From the cell containing the given text, extract its center point as (X, Y) coordinate. 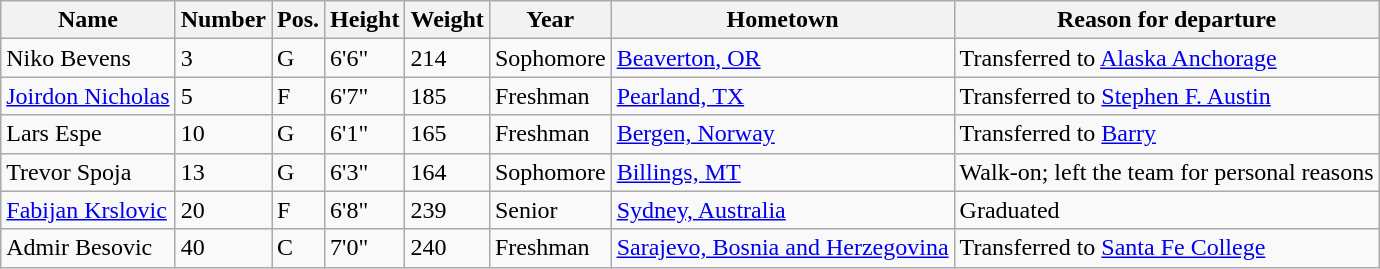
6'8" (365, 210)
6'3" (365, 172)
Transferred to Alaska Anchorage (1166, 58)
Walk-on; left the team for personal reasons (1166, 172)
Fabijan Krslovic (88, 210)
Weight (447, 20)
Number (223, 20)
3 (223, 58)
Niko Bevens (88, 58)
Reason for departure (1166, 20)
Beaverton, OR (782, 58)
164 (447, 172)
Pos. (298, 20)
7'0" (365, 248)
185 (447, 96)
Transferred to Barry (1166, 134)
6'6" (365, 58)
6'7" (365, 96)
6'1" (365, 134)
C (298, 248)
Lars Espe (88, 134)
165 (447, 134)
Admir Besovic (88, 248)
Graduated (1166, 210)
20 (223, 210)
Joirdon Nicholas (88, 96)
5 (223, 96)
Pearland, TX (782, 96)
13 (223, 172)
Height (365, 20)
Year (550, 20)
214 (447, 58)
Hometown (782, 20)
Billings, MT (782, 172)
Transferred to Santa Fe College (1166, 248)
Trevor Spoja (88, 172)
Sarajevo, Bosnia and Herzegovina (782, 248)
239 (447, 210)
40 (223, 248)
Transferred to Stephen F. Austin (1166, 96)
Sydney, Australia (782, 210)
Bergen, Norway (782, 134)
Name (88, 20)
Senior (550, 210)
240 (447, 248)
10 (223, 134)
